Scan for the cell matching the given text and deliver its (x, y) coordinate at center. 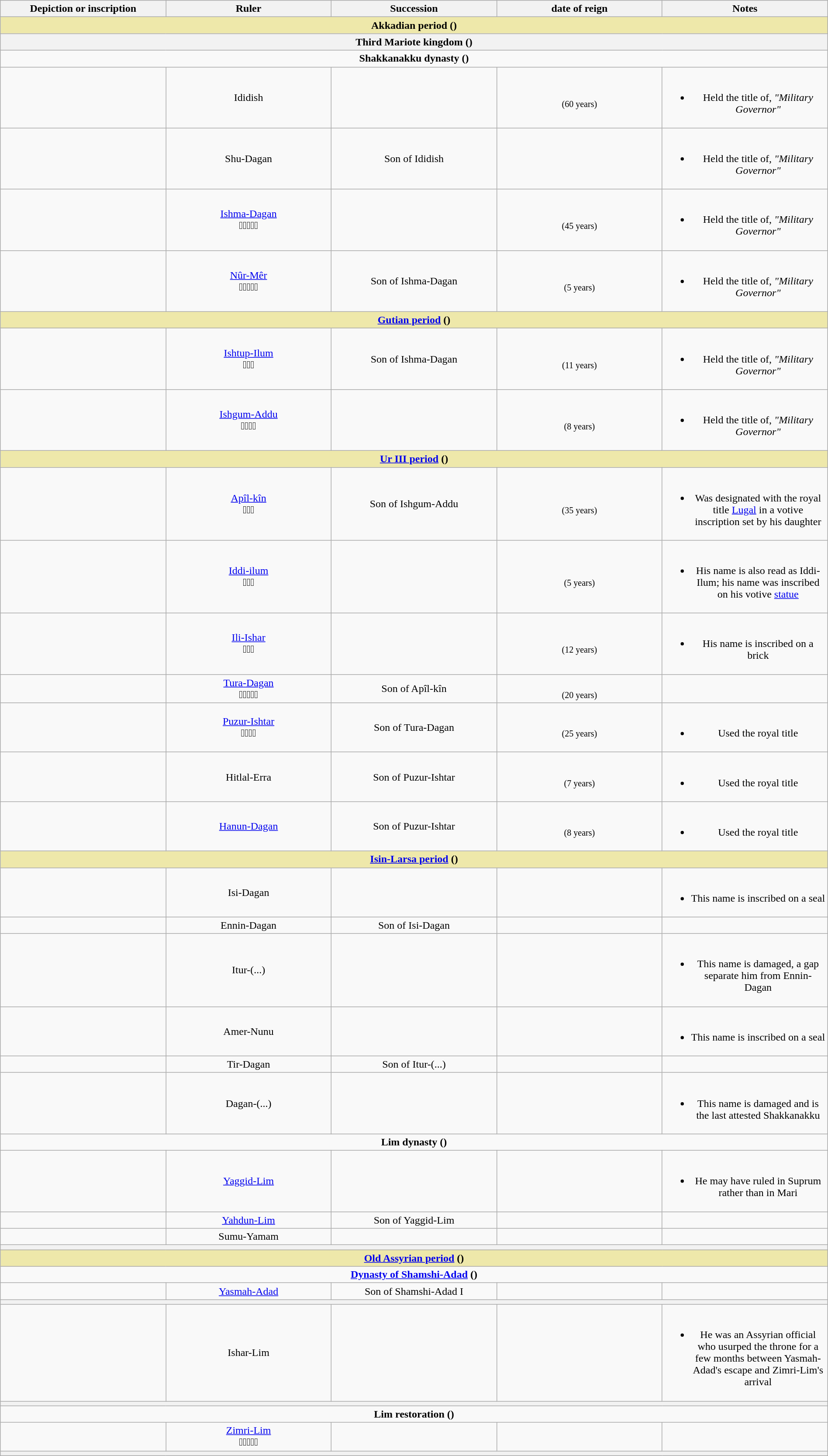
Son of Ididish (414, 159)
(25 years) (579, 728)
Itur-(...) (249, 970)
His name is inscribed on a brick (745, 644)
Son of Isi-Dagan (414, 925)
(12 years) (579, 644)
Iddi-ilum𒄿𒋾𒀭 (249, 577)
Apîl-kîn 𒀀𒉈𒄀 (249, 504)
Dagan-(...) (249, 1103)
He may have ruled in Suprum rather than in Mari (745, 1181)
Shakkanakku dynasty () (414, 59)
Ruler (249, 9)
Son of Apîl-kîn (414, 688)
Depiction or inscription (83, 9)
Ili-Ishar𒀭𒄿𒊬 (249, 644)
(45 years) (579, 220)
date of reign (579, 9)
Ishma-Dagan𒅖𒈣𒀭𒁕𒃶 (249, 220)
Lim restoration () (414, 1414)
Son of Itur-(...) (414, 1064)
Puzur-Ishtar𒆃𒊭𒁹𒁯 (249, 728)
(35 years) (579, 504)
Gutian period () (414, 320)
Hitlal-Erra (249, 777)
Old Assyrian period () (414, 1258)
Ishgum-Addu𒅖𒄣𒀭𒅎 (249, 420)
Sumu-Yamam (249, 1237)
Lim dynasty () (414, 1142)
Third Mariote kingdom () (414, 42)
Yahdun-Lim (249, 1220)
Ur III period () (414, 459)
Son of Yaggid-Lim (414, 1220)
This name is damaged and is the last attested Shakkanakku (745, 1103)
This name is damaged, a gap separate him from Ennin-Dagan (745, 970)
Dynasty of Shamshi-Adad () (414, 1275)
Ididish (249, 97)
Akkadian period () (414, 25)
Succession (414, 9)
Zimri-Lim𒍣𒅎𒊑𒇷𒅎 (249, 1436)
Tura-Dagan𒌅𒊏𒀭𒁕𒃶 (249, 688)
He was an Assyrian official who usurped the throne for a few months between Yasmah-Adad's escape and Zimri-Lim's arrival (745, 1352)
Was designated with the royal title Lugal in a votive inscription set by his daughter (745, 504)
His name is also read as Iddi-Ilum; his name was inscribed on his votive statue (745, 577)
Amer-Nunu (249, 1031)
Ennin-Dagan (249, 925)
Son of Tura-Dagan (414, 728)
Shu-Dagan (249, 159)
Yaggid-Lim (249, 1181)
(60 years) (579, 97)
(20 years) (579, 688)
Tir-Dagan (249, 1064)
Son of Shamshi-Adad I (414, 1291)
Isin-Larsa period () (414, 859)
Notes (745, 9)
Son of Ishgum-Addu (414, 504)
(7 years) (579, 777)
Hanun-Dagan (249, 827)
Ishar-Lim (249, 1352)
Yasmah-Adad (249, 1291)
Nûr-Mêr𒉌𒉿𒅈𒈨𒅕 (249, 281)
Isi-Dagan (249, 892)
(11 years) (579, 359)
Ishtup-Ilum𒅖𒁾𒀭 (249, 359)
